Detect which cell encompasses the target text, then output its [X, Y] center coordinate. 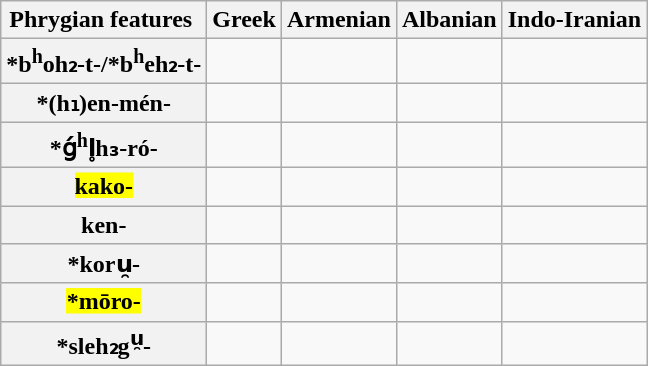
*bhoh₂-t-/*bheh₂-t- [104, 62]
ken- [104, 225]
*mōro- [104, 302]
Phrygian features [104, 20]
Armenian [338, 20]
*koru̯- [104, 264]
Indo-Iranian [574, 20]
Albanian [449, 20]
*ǵhl̥h₃-ró- [104, 146]
kako- [104, 186]
*sleh₂gu̯- [104, 344]
Greek [244, 20]
*(h₁)en-mén- [104, 103]
